Scan for the cell matching the given text and deliver its [X, Y] coordinate at center. 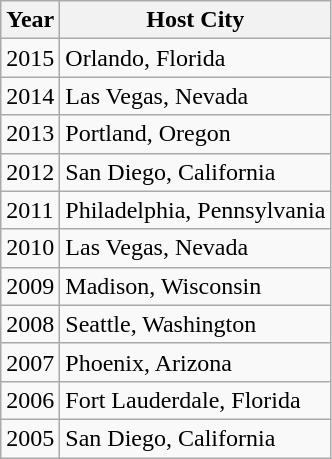
2014 [30, 96]
Orlando, Florida [196, 58]
Phoenix, Arizona [196, 362]
Seattle, Washington [196, 324]
Philadelphia, Pennsylvania [196, 210]
Year [30, 20]
2009 [30, 286]
Fort Lauderdale, Florida [196, 400]
Portland, Oregon [196, 134]
2010 [30, 248]
2012 [30, 172]
2008 [30, 324]
2005 [30, 438]
2011 [30, 210]
2006 [30, 400]
2015 [30, 58]
Madison, Wisconsin [196, 286]
Host City [196, 20]
2007 [30, 362]
2013 [30, 134]
